From the cell containing the given text, extract its center point as [X, Y] coordinate. 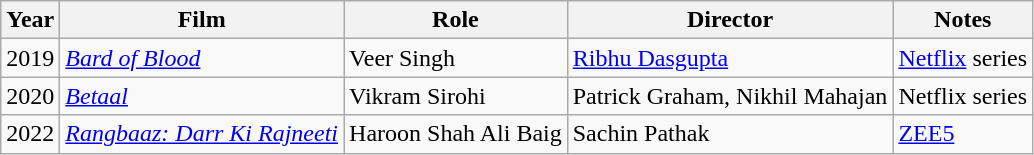
ZEE5 [963, 134]
Notes [963, 20]
Sachin Pathak [730, 134]
2022 [30, 134]
Bard of Blood [202, 58]
Betaal [202, 96]
Veer Singh [456, 58]
Rangbaaz: Darr Ki Rajneeti [202, 134]
Ribhu Dasgupta [730, 58]
Haroon Shah Ali Baig [456, 134]
2019 [30, 58]
Patrick Graham, Nikhil Mahajan [730, 96]
2020 [30, 96]
Year [30, 20]
Director [730, 20]
Vikram Sirohi [456, 96]
Film [202, 20]
Role [456, 20]
